For the text-containing cell, return its midpoint in [X, Y] coordinate format. 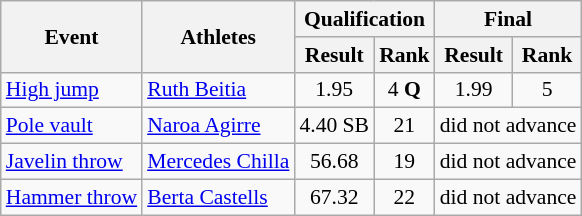
5 [548, 90]
Ruth Beitia [218, 90]
1.95 [334, 90]
4 Q [404, 90]
56.68 [334, 162]
Hammer throw [72, 197]
Javelin throw [72, 162]
High jump [72, 90]
Qualification [364, 19]
Naroa Agirre [218, 126]
22 [404, 197]
Final [508, 19]
Berta Castells [218, 197]
Event [72, 36]
19 [404, 162]
Athletes [218, 36]
4.40 SB [334, 126]
1.99 [474, 90]
Mercedes Chilla [218, 162]
67.32 [334, 197]
21 [404, 126]
Pole vault [72, 126]
